Locate the cell with the specified text and output its (X, Y) center coordinate. 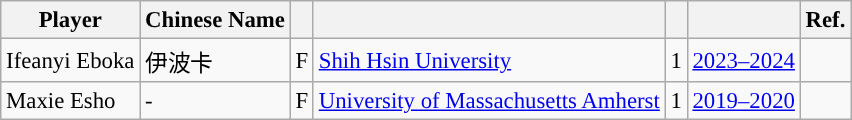
Maxie Esho (70, 101)
2019–2020 (744, 101)
Player (70, 20)
Chinese Name (215, 20)
- (215, 101)
Ref. (825, 20)
2023–2024 (744, 61)
伊波卡 (215, 61)
Shih Hsin University (489, 61)
University of Massachusetts Amherst (489, 101)
Ifeanyi Eboka (70, 61)
